Determine the [X, Y] coordinate at the center of the cell enclosing the given text.  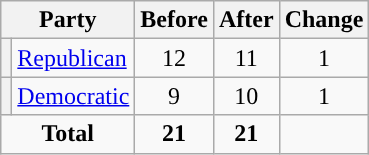
Before [174, 20]
Change [324, 20]
9 [174, 96]
10 [246, 96]
Republican [74, 58]
Total [68, 134]
12 [174, 58]
Democratic [74, 96]
Party [68, 20]
After [246, 20]
11 [246, 58]
